Find where the given text appears and provide that cell's center as (x, y) coordinate. 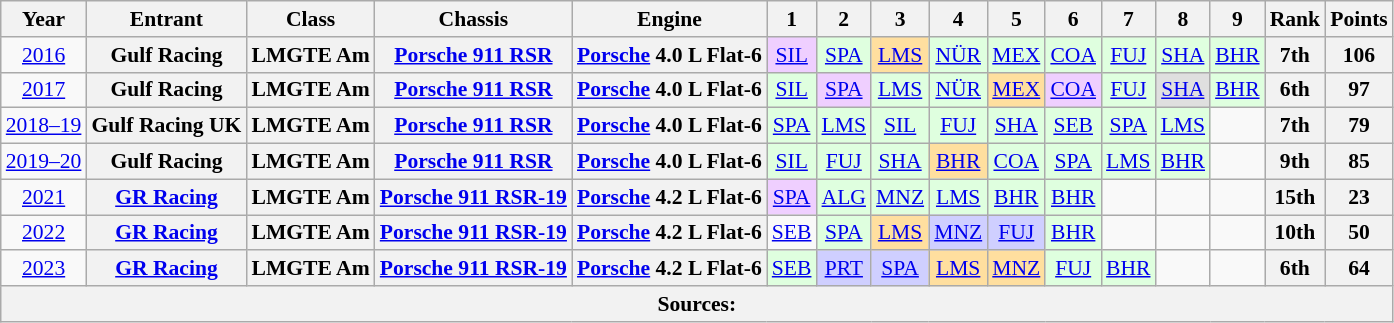
2017 (44, 90)
1 (792, 19)
106 (1359, 55)
6 (1073, 19)
4 (958, 19)
2019–20 (44, 162)
2022 (44, 233)
23 (1359, 197)
9 (1238, 19)
Gulf Racing UK (166, 126)
Chassis (474, 19)
2021 (44, 197)
2 (844, 19)
Sources: (697, 304)
97 (1359, 90)
PRT (844, 269)
50 (1359, 233)
Points (1359, 19)
Year (44, 19)
2023 (44, 269)
5 (1016, 19)
64 (1359, 269)
8 (1184, 19)
10th (1296, 233)
7 (1128, 19)
Entrant (166, 19)
Rank (1296, 19)
Class (310, 19)
15th (1296, 197)
2018–19 (44, 126)
9th (1296, 162)
79 (1359, 126)
Engine (670, 19)
2016 (44, 55)
3 (900, 19)
ALG (844, 197)
85 (1359, 162)
